Identify which cell holds the provided text, then report its (x, y) central coordinate. 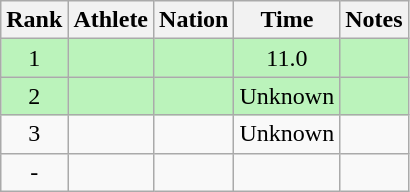
3 (34, 134)
Time (287, 20)
Athlete (111, 20)
1 (34, 58)
Notes (374, 20)
Nation (194, 20)
2 (34, 96)
11.0 (287, 58)
Rank (34, 20)
- (34, 172)
